Extract the [x, y] coordinate from the center of the cell holding the provided text.  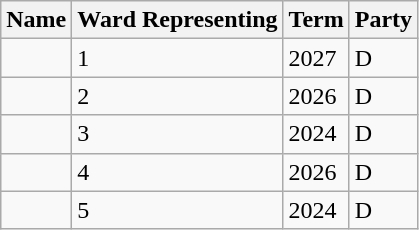
4 [178, 172]
2027 [316, 58]
3 [178, 134]
Term [316, 20]
Ward Representing [178, 20]
5 [178, 210]
1 [178, 58]
Name [36, 20]
Party [383, 20]
2 [178, 96]
